Find where the given text appears and provide that cell's center as (X, Y) coordinate. 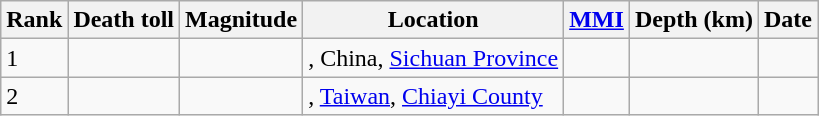
Date (788, 20)
1 (34, 58)
2 (34, 96)
Location (434, 20)
, China, Sichuan Province (434, 58)
Depth (km) (694, 20)
Death toll (124, 20)
MMI (597, 20)
Magnitude (242, 20)
Rank (34, 20)
, Taiwan, Chiayi County (434, 96)
